Determine the (X, Y) coordinate at the center of the cell enclosing the given text.  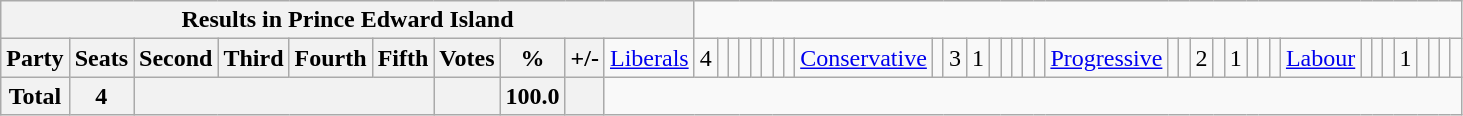
+/- (584, 58)
3 (954, 58)
Second (176, 58)
Total (35, 96)
2 (1202, 58)
Fourth (330, 58)
Labour (1320, 58)
100.0 (532, 96)
Third (254, 58)
Progressive (1106, 58)
% (532, 58)
Conservative (864, 58)
Liberals (649, 58)
Seats (101, 58)
Votes (467, 58)
Party (35, 58)
Results in Prince Edward Island (348, 20)
Fifth (403, 58)
